Capture the cell that displays the provided text and extract its (X, Y) central coordinate. 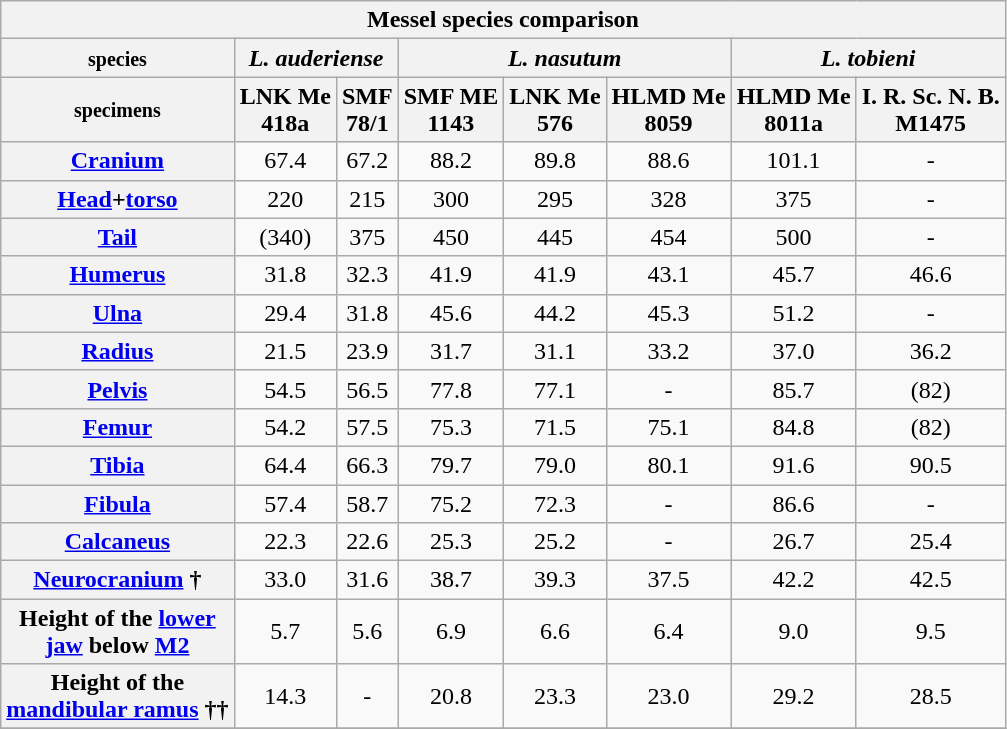
9.0 (794, 632)
45.7 (794, 275)
9.5 (930, 632)
58.7 (367, 503)
5.7 (285, 632)
42.2 (794, 580)
31.7 (450, 351)
445 (555, 237)
Messel species comparison (503, 20)
57.4 (285, 503)
43.1 (668, 275)
64.4 (285, 465)
L. auderiense (316, 58)
Ulna (118, 313)
328 (668, 199)
25.4 (930, 542)
28.5 (930, 696)
Height of the lower jaw below M2 (118, 632)
75.2 (450, 503)
42.5 (930, 580)
31.1 (555, 351)
LNK Me 576 (555, 110)
72.3 (555, 503)
80.1 (668, 465)
Radius (118, 351)
79.7 (450, 465)
101.1 (794, 161)
86.6 (794, 503)
54.5 (285, 389)
88.6 (668, 161)
HLMD Me 8011a (794, 110)
Height of the mandibular ramus †† (118, 696)
56.5 (367, 389)
29.2 (794, 696)
23.3 (555, 696)
(340) (285, 237)
29.4 (285, 313)
90.5 (930, 465)
23.0 (668, 696)
Fibula (118, 503)
5.6 (367, 632)
46.6 (930, 275)
Humerus (118, 275)
215 (367, 199)
23.9 (367, 351)
57.5 (367, 427)
6.9 (450, 632)
77.1 (555, 389)
Calcaneus (118, 542)
SMF ME 1143 (450, 110)
SMF 78/1 (367, 110)
84.8 (794, 427)
LNK Me 418a (285, 110)
Tail (118, 237)
37.5 (668, 580)
454 (668, 237)
450 (450, 237)
79.0 (555, 465)
22.3 (285, 542)
51.2 (794, 313)
39.3 (555, 580)
33.2 (668, 351)
Head+torso (118, 199)
Femur (118, 427)
38.7 (450, 580)
L. nasutum (564, 58)
Cranium (118, 161)
I. R. Sc. N. B. M1475 (930, 110)
22.6 (367, 542)
6.6 (555, 632)
14.3 (285, 696)
45.3 (668, 313)
Pelvis (118, 389)
300 (450, 199)
67.2 (367, 161)
31.6 (367, 580)
45.6 (450, 313)
Tibia (118, 465)
21.5 (285, 351)
71.5 (555, 427)
89.8 (555, 161)
25.3 (450, 542)
Neurocranium † (118, 580)
295 (555, 199)
L. tobieni (868, 58)
32.3 (367, 275)
75.3 (450, 427)
25.2 (555, 542)
66.3 (367, 465)
75.1 (668, 427)
36.2 (930, 351)
85.7 (794, 389)
species (118, 58)
44.2 (555, 313)
specimens (118, 110)
220 (285, 199)
33.0 (285, 580)
20.8 (450, 696)
500 (794, 237)
91.6 (794, 465)
77.8 (450, 389)
26.7 (794, 542)
HLMD Me 8059 (668, 110)
67.4 (285, 161)
54.2 (285, 427)
37.0 (794, 351)
6.4 (668, 632)
88.2 (450, 161)
